Output the (x, y) coordinate of the center of the cell containing the given text.  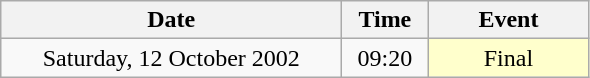
Final (508, 58)
09:20 (385, 58)
Saturday, 12 October 2002 (172, 58)
Time (385, 20)
Event (508, 20)
Date (172, 20)
